Extract the (x, y) coordinate from the center of the cell holding the provided text.  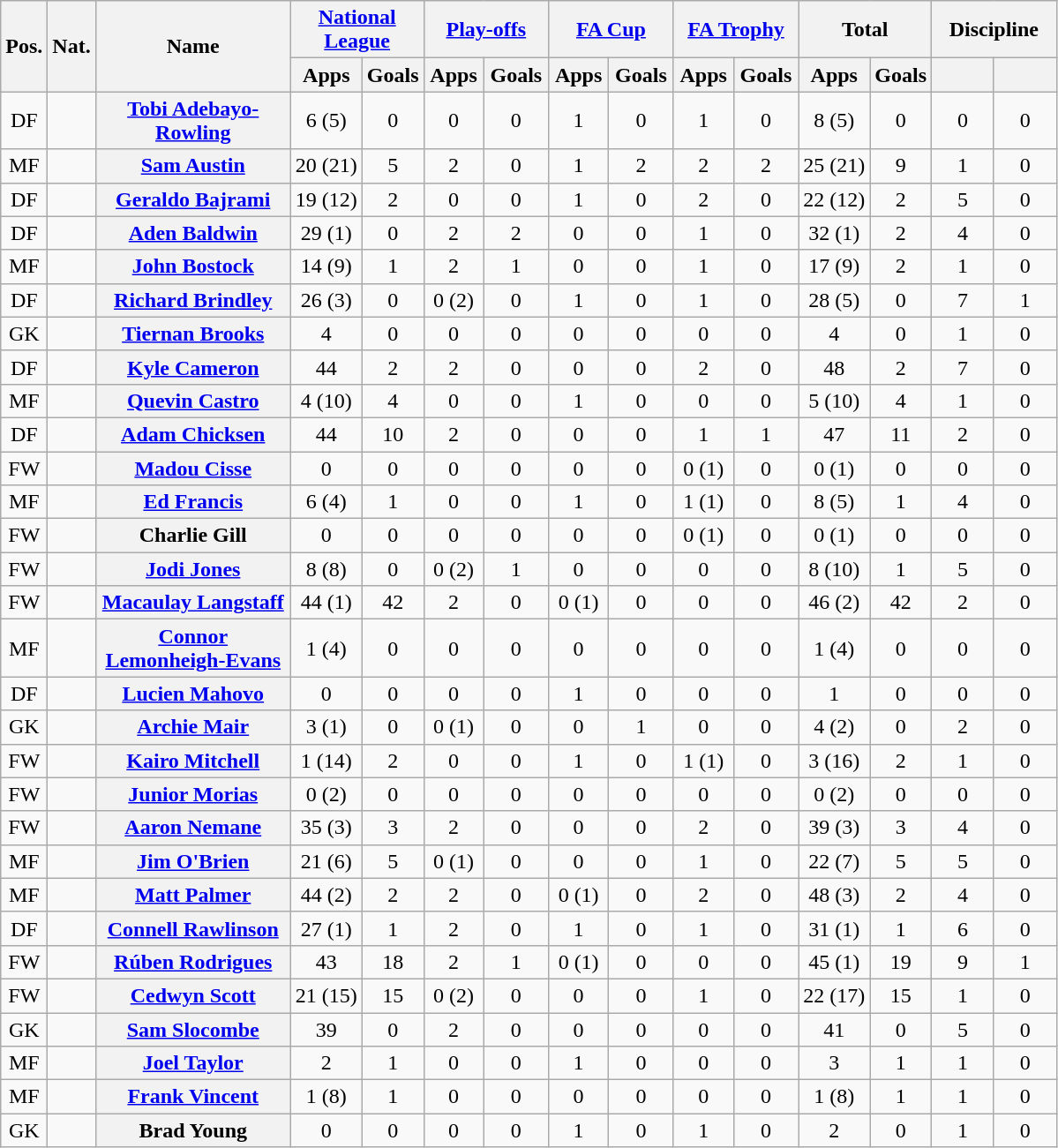
48 (3) (835, 895)
Aden Baldwin (192, 233)
19 (901, 962)
4 (10) (326, 401)
Connell Rawlinson (192, 928)
6 (5) (326, 120)
32 (1) (835, 233)
Adam Chicksen (192, 434)
22 (17) (835, 995)
14 (9) (326, 266)
8 (8) (326, 569)
Kyle Cameron (192, 367)
4 (2) (835, 727)
Archie Mair (192, 727)
8 (10) (835, 569)
47 (835, 434)
Charlie Gill (192, 536)
Connor Lemonheigh-Evans (192, 648)
Tobi Adebayo-Rowling (192, 120)
39 (3) (835, 828)
Geraldo Bajrami (192, 199)
25 (21) (835, 166)
Play-offs (486, 30)
45 (1) (835, 962)
John Bostock (192, 266)
35 (3) (326, 828)
Cedwyn Scott (192, 995)
26 (3) (326, 300)
11 (901, 434)
Matt Palmer (192, 895)
3 (16) (835, 761)
FA Trophy (736, 30)
46 (2) (835, 603)
Rúben Rodrigues (192, 962)
21 (6) (326, 861)
48 (835, 367)
Jodi Jones (192, 569)
Frank Vincent (192, 1097)
Madou Cisse (192, 469)
Quevin Castro (192, 401)
6 (4) (326, 502)
43 (326, 962)
18 (393, 962)
39 (326, 1030)
Pos. (25, 46)
Sam Slocombe (192, 1030)
17 (9) (835, 266)
Macaulay Langstaff (192, 603)
Sam Austin (192, 166)
22 (12) (835, 199)
Tiernan Brooks (192, 334)
1 (14) (326, 761)
Richard Brindley (192, 300)
Brad Young (192, 1130)
Total (865, 30)
10 (393, 434)
Aaron Nemane (192, 828)
Nat. (71, 46)
44 (1) (326, 603)
Name (192, 46)
19 (12) (326, 199)
FA Cup (612, 30)
20 (21) (326, 166)
National League (356, 30)
Junior Morias (192, 794)
Ed Francis (192, 502)
44 (2) (326, 895)
3 (1) (326, 727)
28 (5) (835, 300)
21 (15) (326, 995)
22 (7) (835, 861)
Kairo Mitchell (192, 761)
31 (1) (835, 928)
Lucien Mahovo (192, 694)
29 (1) (326, 233)
Joel Taylor (192, 1063)
Jim O'Brien (192, 861)
6 (964, 928)
27 (1) (326, 928)
5 (10) (835, 401)
41 (835, 1030)
Discipline (994, 30)
